Search for the cell housing the specified text and yield its [x, y] center coordinate. 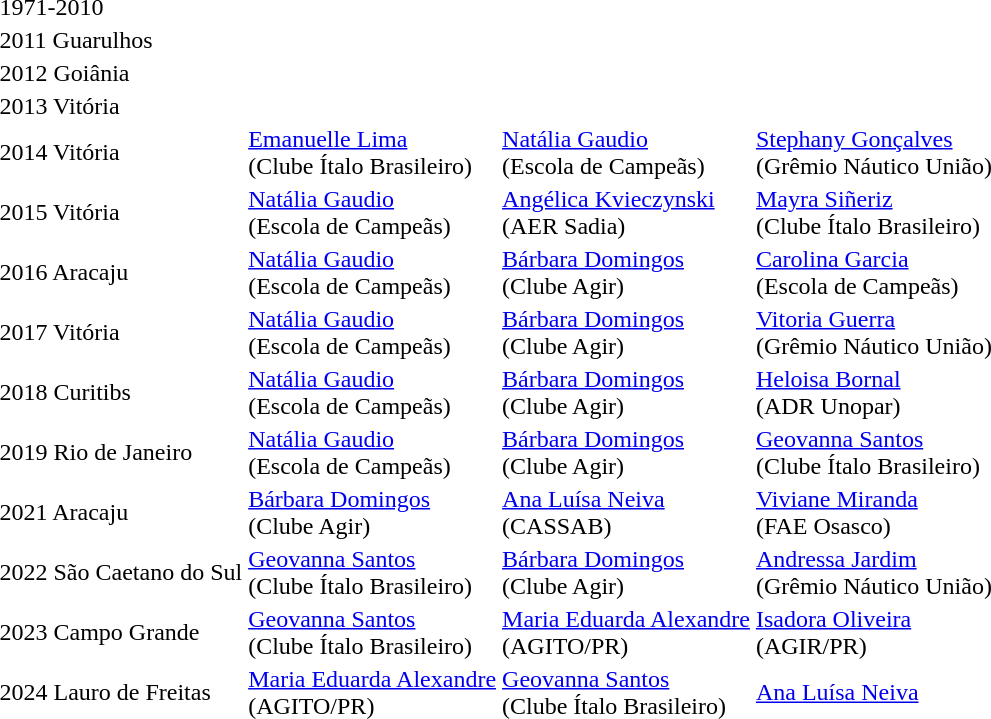
Maria Eduarda Alexandre (AGITO/PR) [626, 632]
Angélica Kvieczynski(AER Sadia) [626, 212]
Ana Luísa Neiva(CASSAB) [626, 512]
Emanuelle Lima(Clube Ítalo Brasileiro) [372, 152]
